Detect which cell encompasses the target text, then output its (X, Y) center coordinate. 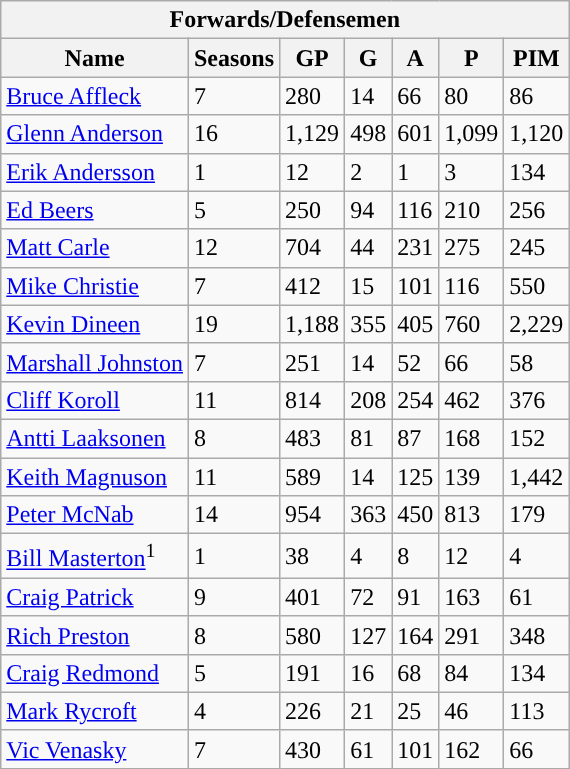
Kevin Dineen (95, 324)
72 (368, 597)
355 (368, 324)
25 (416, 711)
52 (416, 362)
760 (472, 324)
1,120 (536, 134)
81 (368, 438)
2,229 (536, 324)
Seasons (234, 58)
Rich Preston (95, 635)
589 (312, 477)
125 (416, 477)
Peter McNab (95, 515)
250 (312, 210)
Marshall Johnston (95, 362)
Glenn Anderson (95, 134)
Bruce Affleck (95, 96)
348 (536, 635)
Name (95, 58)
251 (312, 362)
704 (312, 248)
Matt Carle (95, 248)
231 (416, 248)
405 (416, 324)
87 (416, 438)
162 (472, 749)
9 (234, 597)
80 (472, 96)
245 (536, 248)
Ed Beers (95, 210)
483 (312, 438)
38 (312, 556)
401 (312, 597)
Erik Andersson (95, 172)
G (368, 58)
58 (536, 362)
68 (416, 673)
291 (472, 635)
954 (312, 515)
164 (416, 635)
113 (536, 711)
601 (416, 134)
Mark Rycroft (95, 711)
127 (368, 635)
46 (472, 711)
139 (472, 477)
21 (368, 711)
Cliff Koroll (95, 400)
2 (368, 172)
450 (416, 515)
1,129 (312, 134)
813 (472, 515)
84 (472, 673)
376 (536, 400)
275 (472, 248)
19 (234, 324)
498 (368, 134)
210 (472, 210)
1,442 (536, 477)
580 (312, 635)
44 (368, 248)
Antti Laaksonen (95, 438)
363 (368, 515)
15 (368, 286)
550 (536, 286)
179 (536, 515)
Keith Magnuson (95, 477)
3 (472, 172)
1,188 (312, 324)
256 (536, 210)
254 (416, 400)
163 (472, 597)
152 (536, 438)
GP (312, 58)
Bill Masterton1 (95, 556)
191 (312, 673)
462 (472, 400)
94 (368, 210)
430 (312, 749)
86 (536, 96)
P (472, 58)
814 (312, 400)
Craig Patrick (95, 597)
A (416, 58)
PIM (536, 58)
208 (368, 400)
226 (312, 711)
1,099 (472, 134)
Craig Redmond (95, 673)
412 (312, 286)
280 (312, 96)
Forwards/Defensemen (285, 20)
Vic Venasky (95, 749)
91 (416, 597)
168 (472, 438)
Mike Christie (95, 286)
